Scan for the cell matching the given text and deliver its (x, y) coordinate at center. 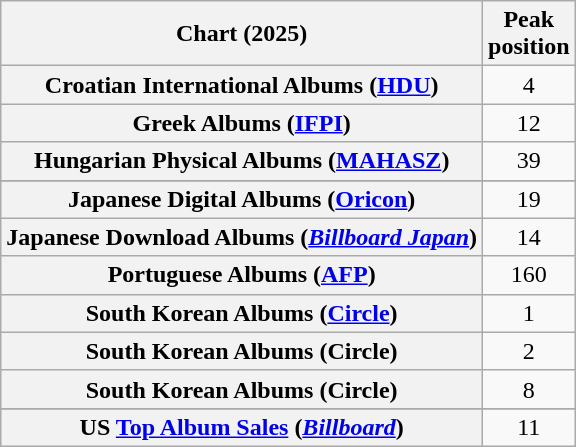
8 (529, 389)
Portuguese Albums (AFP) (242, 275)
12 (529, 123)
Chart (2025) (242, 34)
Greek Albums (IFPI) (242, 123)
160 (529, 275)
39 (529, 161)
2 (529, 351)
1 (529, 313)
Croatian International Albums (HDU) (242, 85)
US Top Album Sales (Billboard) (242, 427)
19 (529, 199)
11 (529, 427)
Peakposition (529, 34)
Japanese Download Albums (Billboard Japan) (242, 237)
Hungarian Physical Albums (MAHASZ) (242, 161)
4 (529, 85)
14 (529, 237)
Japanese Digital Albums (Oricon) (242, 199)
